Locate the cell with the specified text and output its [x, y] center coordinate. 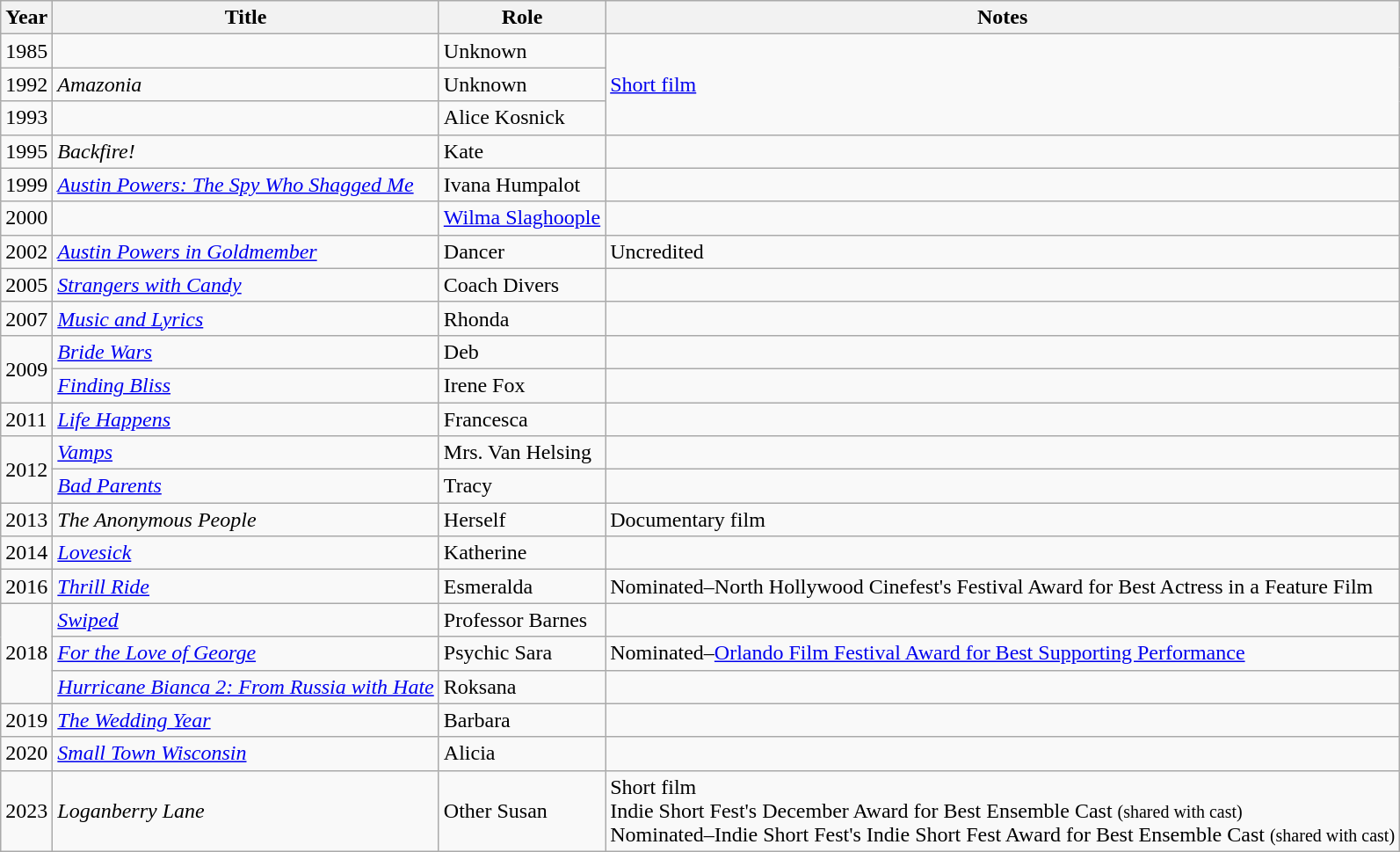
1992 [26, 84]
1999 [26, 185]
Bad Parents [246, 486]
Katherine [522, 553]
Deb [522, 352]
Mrs. Van Helsing [522, 453]
1995 [26, 151]
2013 [26, 520]
Hurricane Bianca 2: From Russia with Hate [246, 687]
Nominated–Orlando Film Festival Award for Best Supporting Performance [1003, 653]
Francesca [522, 419]
Amazonia [246, 84]
2007 [26, 318]
Swiped [246, 620]
The Wedding Year [246, 720]
2011 [26, 419]
Loganberry Lane [246, 811]
Short film [1003, 84]
Coach Divers [522, 285]
Documentary film [1003, 520]
2009 [26, 368]
Professor Barnes [522, 620]
2005 [26, 285]
Tracy [522, 486]
Uncredited [1003, 251]
Other Susan [522, 811]
Role [522, 18]
Austin Powers in Goldmember [246, 251]
1993 [26, 118]
Vamps [246, 453]
Psychic Sara [522, 653]
Title [246, 18]
Year [26, 18]
2012 [26, 470]
2002 [26, 251]
Esmeralda [522, 586]
2018 [26, 653]
Bride Wars [246, 352]
For the Love of George [246, 653]
Alice Kosnick [522, 118]
1985 [26, 51]
2014 [26, 553]
Wilma Slaghoople [522, 218]
Irene Fox [522, 385]
Small Town Wisconsin [246, 754]
Backfire! [246, 151]
Music and Lyrics [246, 318]
Lovesick [246, 553]
Thrill Ride [246, 586]
Rhonda [522, 318]
2016 [26, 586]
Kate [522, 151]
Herself [522, 520]
2023 [26, 811]
Barbara [522, 720]
Roksana [522, 687]
Notes [1003, 18]
Life Happens [246, 419]
2020 [26, 754]
Nominated–North Hollywood Cinefest's Festival Award for Best Actress in a Feature Film [1003, 586]
Finding Bliss [246, 385]
Alicia [522, 754]
2019 [26, 720]
Ivana Humpalot [522, 185]
2000 [26, 218]
Strangers with Candy [246, 285]
The Anonymous People [246, 520]
Dancer [522, 251]
Austin Powers: The Spy Who Shagged Me [246, 185]
